Find where the given text appears and provide that cell's center as [x, y] coordinate. 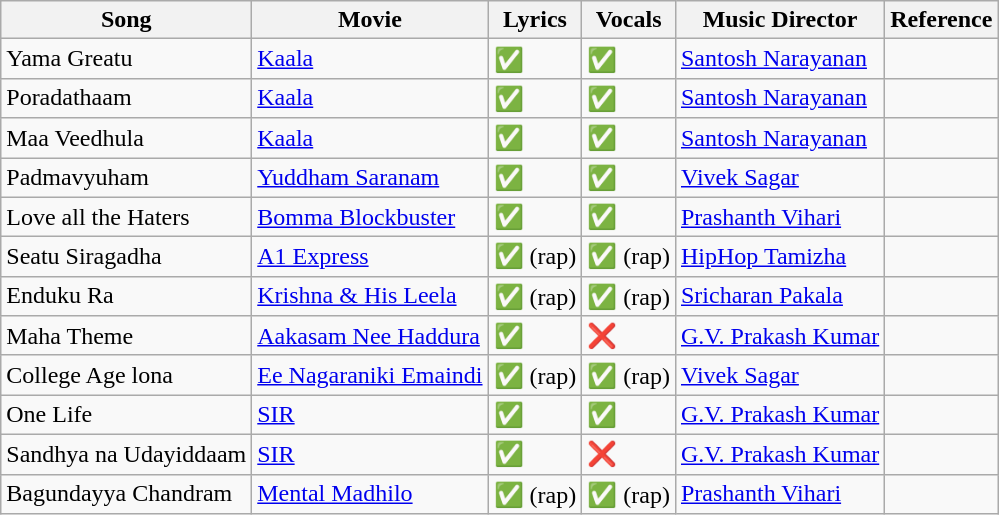
Krishna & His Leela [370, 296]
Padmavyuham [126, 178]
Enduku Ra [126, 296]
Bagundayya Chandram [126, 494]
Lyrics [535, 20]
Seatu Siragadha [126, 257]
Poradathaam [126, 98]
Bomma Blockbuster [370, 217]
Aakasam Nee Haddura [370, 336]
HipHop Tamizha [780, 257]
Yama Greatu [126, 59]
Movie [370, 20]
Sandhya na Udayiddaam [126, 454]
One Life [126, 415]
Yuddham Saranam [370, 178]
A1 Express [370, 257]
Maa Veedhula [126, 138]
Maha Theme [126, 336]
Music Director [780, 20]
Love all the Haters [126, 217]
College Age lona [126, 375]
Reference [942, 20]
Song [126, 20]
Mental Madhilo [370, 494]
Vocals [629, 20]
Ee Nagaraniki Emaindi [370, 375]
Sricharan Pakala [780, 296]
